Scan for the cell matching the given text and deliver its [x, y] coordinate at center. 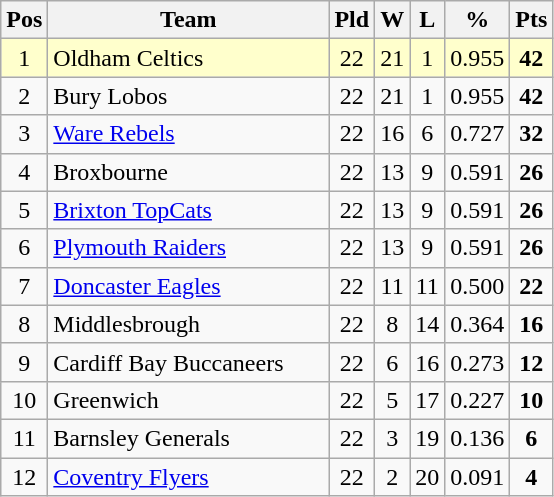
0.227 [478, 400]
Team [188, 20]
Plymouth Raiders [188, 248]
Cardiff Bay Buccaneers [188, 362]
14 [428, 324]
0.136 [478, 438]
Bury Lobos [188, 96]
0.364 [478, 324]
Barnsley Generals [188, 438]
Brixton TopCats [188, 210]
Oldham Celtics [188, 58]
7 [24, 286]
Ware Rebels [188, 134]
19 [428, 438]
Pts [532, 20]
Doncaster Eagles [188, 286]
L [428, 20]
0.727 [478, 134]
0.273 [478, 362]
Coventry Flyers [188, 477]
0.500 [478, 286]
W [392, 20]
0.091 [478, 477]
20 [428, 477]
17 [428, 400]
32 [532, 134]
Pld [352, 20]
Greenwich [188, 400]
Broxbourne [188, 172]
Pos [24, 20]
% [478, 20]
Middlesbrough [188, 324]
